Provide the (X, Y) coordinate of the cell's center where the given text is located.  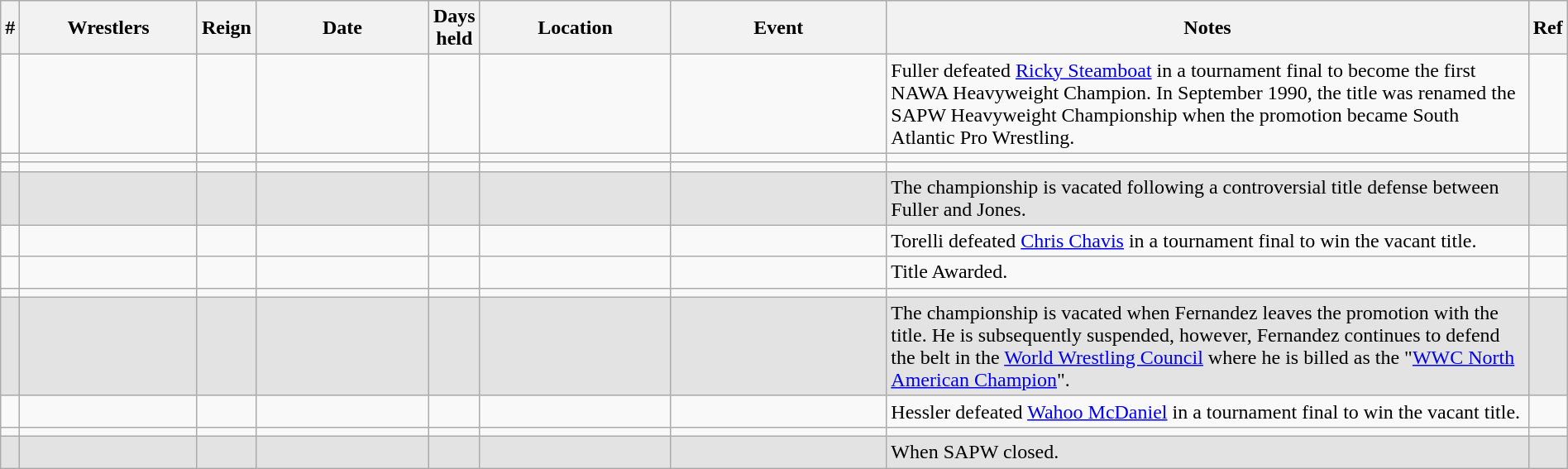
Date (342, 28)
Wrestlers (109, 28)
When SAPW closed. (1207, 452)
Days held (455, 28)
Title Awarded. (1207, 272)
Ref (1548, 28)
Notes (1207, 28)
The championship is vacated following a controversial title defense between Fuller and Jones. (1207, 199)
Event (779, 28)
Torelli defeated Chris Chavis in a tournament final to win the vacant title. (1207, 241)
Location (576, 28)
Reign (227, 28)
# (10, 28)
Hessler defeated Wahoo McDaniel in a tournament final to win the vacant title. (1207, 411)
